Find where the given text appears and provide that cell's center as [X, Y] coordinate. 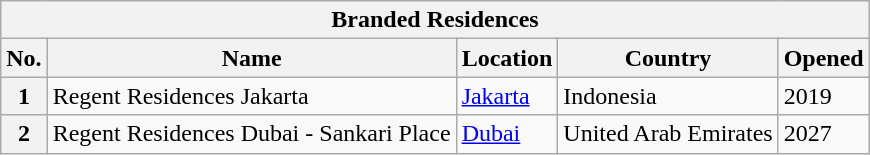
No. [24, 58]
1 [24, 96]
Jakarta [507, 96]
Name [252, 58]
Location [507, 58]
2019 [824, 96]
Opened [824, 58]
Regent Residences Jakarta [252, 96]
2 [24, 134]
Dubai [507, 134]
Branded Residences [435, 20]
Indonesia [668, 96]
Regent Residences Dubai - Sankari Place [252, 134]
Country [668, 58]
2027 [824, 134]
United Arab Emirates [668, 134]
